Provide the (X, Y) coordinate of the cell's center where the given text is located.  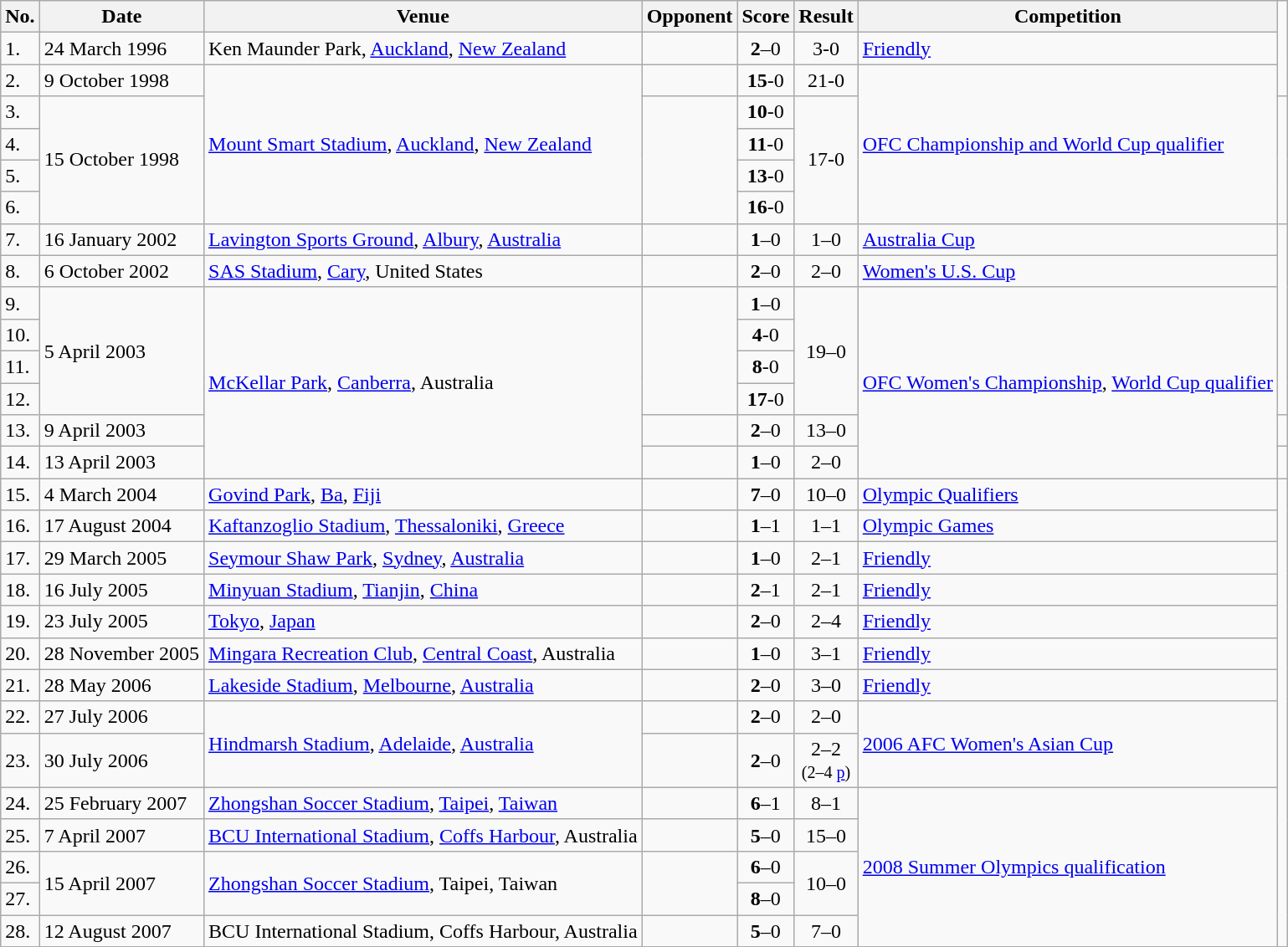
Kaftanzoglio Stadium, Thessaloniki, Greece (423, 526)
13. (20, 431)
5 April 2003 (121, 351)
Ken Maunder Park, Auckland, New Zealand (423, 49)
21-0 (826, 80)
OFC Women's Championship, World Cup qualifier (1068, 382)
27. (20, 898)
30 July 2006 (121, 760)
8-0 (766, 366)
9 October 1998 (121, 80)
19–0 (826, 351)
Mount Smart Stadium, Auckland, New Zealand (423, 144)
21. (20, 685)
2008 Summer Olympics qualification (1068, 867)
6 October 2002 (121, 271)
Seymour Shaw Park, Sydney, Australia (423, 558)
25. (20, 835)
2. (20, 80)
Venue (423, 17)
5. (20, 176)
8–0 (766, 898)
24 March 1996 (121, 49)
Opponent (690, 17)
23. (20, 760)
Result (826, 17)
4 March 2004 (121, 494)
6. (20, 207)
14. (20, 463)
15. (20, 494)
2006 AFC Women's Asian Cup (1068, 745)
29 March 2005 (121, 558)
15-0 (766, 80)
12 August 2007 (121, 931)
Olympic Qualifiers (1068, 494)
8–1 (826, 803)
13 April 2003 (121, 463)
27 July 2006 (121, 717)
Olympic Games (1068, 526)
Women's U.S. Cup (1068, 271)
11. (20, 366)
25 February 2007 (121, 803)
28 November 2005 (121, 653)
Score (766, 17)
17 August 2004 (121, 526)
23 July 2005 (121, 622)
Australia Cup (1068, 239)
3–0 (826, 685)
SAS Stadium, Cary, United States (423, 271)
8. (20, 271)
9 April 2003 (121, 431)
16 January 2002 (121, 239)
No. (20, 17)
10-0 (766, 112)
15–0 (826, 835)
16. (20, 526)
6–1 (766, 803)
13–0 (826, 431)
22. (20, 717)
13-0 (766, 176)
Lavington Sports Ground, Albury, Australia (423, 239)
3-0 (826, 49)
15 April 2007 (121, 883)
Competition (1068, 17)
Hindmarsh Stadium, Adelaide, Australia (423, 745)
20. (20, 653)
6–0 (766, 867)
OFC Championship and World Cup qualifier (1068, 144)
16-0 (766, 207)
10. (20, 335)
12. (20, 399)
15 October 1998 (121, 160)
McKellar Park, Canberra, Australia (423, 382)
2–4 (826, 622)
24. (20, 803)
17. (20, 558)
7 April 2007 (121, 835)
26. (20, 867)
1. (20, 49)
28 May 2006 (121, 685)
28. (20, 931)
Date (121, 17)
4. (20, 144)
4-0 (766, 335)
2–2 (2–4 p) (826, 760)
3. (20, 112)
Govind Park, Ba, Fiji (423, 494)
19. (20, 622)
Tokyo, Japan (423, 622)
Minyuan Stadium, Tianjin, China (423, 590)
18. (20, 590)
3–1 (826, 653)
Lakeside Stadium, Melbourne, Australia (423, 685)
16 July 2005 (121, 590)
11-0 (766, 144)
9. (20, 303)
7. (20, 239)
Mingara Recreation Club, Central Coast, Australia (423, 653)
